Extract the (x, y) coordinate from the center of the cell holding the provided text.  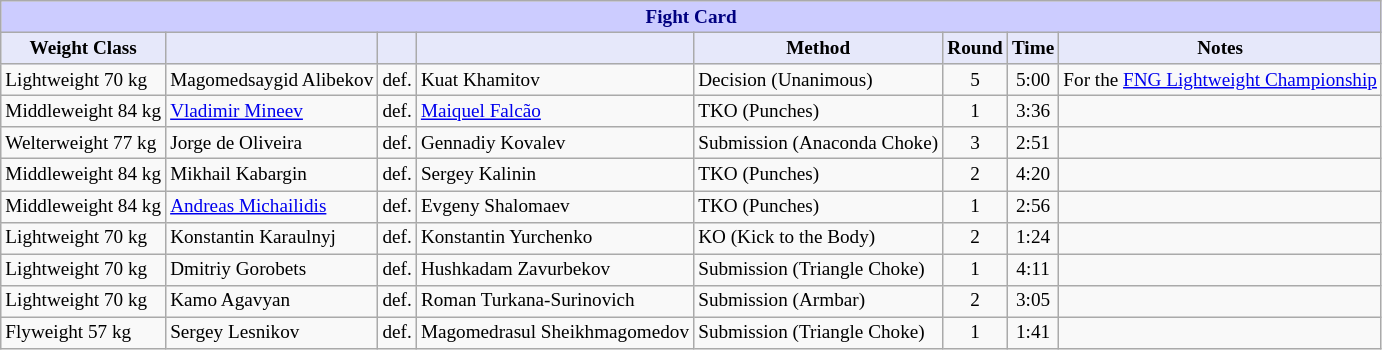
KO (Kick to the Body) (818, 238)
Hushkadam Zavurbekov (554, 270)
Roman Turkana-Surinovich (554, 301)
Round (976, 48)
Time (1032, 48)
Gennadiy Kovalev (554, 143)
Submission (Anaconda Choke) (818, 143)
Weight Class (84, 48)
Fight Card (692, 17)
Vladimir Mineev (272, 111)
Welterweight 77 kg (84, 143)
3:36 (1032, 111)
3 (976, 143)
Konstantin Yurchenko (554, 238)
Notes (1220, 48)
Method (818, 48)
Submission (Armbar) (818, 301)
Jorge de Oliveira (272, 143)
Decision (Unanimous) (818, 80)
Evgeny Shalomaev (554, 206)
4:20 (1032, 175)
Sergey Lesnikov (272, 333)
Flyweight 57 kg (84, 333)
For the FNG Lightweight Championship (1220, 80)
4:11 (1032, 270)
Maiquel Falcão (554, 111)
Mikhail Kabargin (272, 175)
2:51 (1032, 143)
Dmitriy Gorobets (272, 270)
Magomedsaygid Alibekov (272, 80)
Kamo Agavyan (272, 301)
Sergey Kalinin (554, 175)
Andreas Michailidis (272, 206)
2:56 (1032, 206)
5:00 (1032, 80)
Magomedrasul Sheikhmagomedov (554, 333)
1:41 (1032, 333)
1:24 (1032, 238)
Kuat Khamitov (554, 80)
3:05 (1032, 301)
5 (976, 80)
Konstantin Karaulnyj (272, 238)
